Provide the [x, y] coordinate of the cell's center where the given text is located.  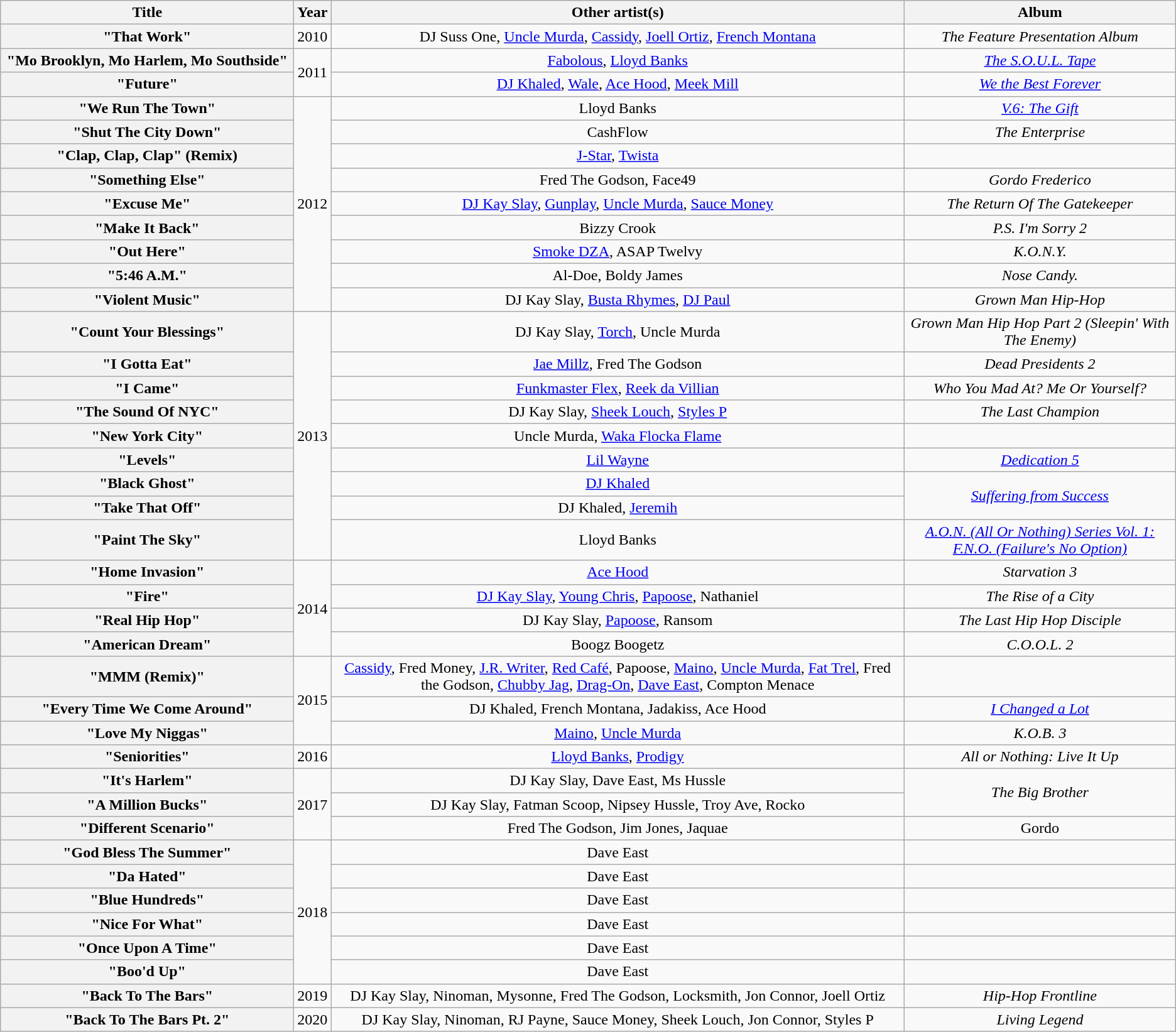
"Clap, Clap, Clap" (Remix) [147, 156]
Grown Man Hip-Hop [1040, 300]
Lloyd Banks, Prodigy [618, 757]
The Last Champion [1040, 412]
"Back To The Bars Pt. 2" [147, 1019]
The Feature Presentation Album [1040, 36]
"Make It Back" [147, 227]
"Violent Music" [147, 300]
"A Million Bucks" [147, 805]
"The Sound Of NYC" [147, 412]
"MMM (Remix)" [147, 676]
Hip-Hop Frontline [1040, 996]
I Changed a Lot [1040, 709]
We the Best Forever [1040, 84]
Dedication 5 [1040, 460]
The Big Brother [1040, 793]
CashFlow [618, 132]
DJ Khaled, French Montana, Jadakiss, Ace Hood [618, 709]
"I Gotta Eat" [147, 364]
2010 [313, 36]
C.O.O.L. 2 [1040, 644]
"It's Harlem" [147, 781]
"New York City" [147, 436]
Fred The Godson, Face49 [618, 180]
Living Legend [1040, 1019]
Boogz Boogetz [618, 644]
"American Dream" [147, 644]
Album [1040, 13]
Dead Presidents 2 [1040, 364]
"Take That Off" [147, 508]
"Real Hip Hop" [147, 620]
DJ Kay Slay, Sheek Louch, Styles P [618, 412]
"Boo'd Up" [147, 972]
"5:46 A.M." [147, 275]
The Enterprise [1040, 132]
DJ Kay Slay, Gunplay, Uncle Murda, Sauce Money [618, 204]
2016 [313, 757]
DJ Khaled [618, 484]
"Something Else" [147, 180]
All or Nothing: Live It Up [1040, 757]
"Home Invasion" [147, 572]
Jae Millz, Fred The Godson [618, 364]
K.O.N.Y. [1040, 251]
2019 [313, 996]
2013 [313, 436]
A.O.N. (All Or Nothing) Series Vol. 1: F.N.O. (Failure's No Option) [1040, 540]
Funkmaster Flex, Reek da Villian [618, 388]
Starvation 3 [1040, 572]
2012 [313, 204]
DJ Kay Slay, Papoose, Ransom [618, 620]
"Count Your Blessings" [147, 332]
DJ Kay Slay, Dave East, Ms Hussle [618, 781]
The Return Of The Gatekeeper [1040, 204]
Lil Wayne [618, 460]
"Different Scenario" [147, 828]
2011 [313, 72]
2018 [313, 912]
"Excuse Me" [147, 204]
Year [313, 13]
DJ Kay Slay, Fatman Scoop, Nipsey Hussle, Troy Ave, Rocko [618, 805]
J-Star, Twista [618, 156]
Title [147, 13]
"Fire" [147, 596]
"Out Here" [147, 251]
DJ Kay Slay, Ninoman, Mysonne, Fred The Godson, Locksmith, Jon Connor, Joell Ortiz [618, 996]
"Shut The City Down" [147, 132]
Who You Mad At? Me Or Yourself? [1040, 388]
Grown Man Hip Hop Part 2 (Sleepin' With The Enemy) [1040, 332]
2020 [313, 1019]
"Mo Brooklyn, Mo Harlem, Mo Southside" [147, 60]
Other artist(s) [618, 13]
Cassidy, Fred Money, J.R. Writer, Red Café, Papoose, Maino, Uncle Murda, Fat Trel, Fred the Godson, Chubby Jag, Drag-On, Dave East, Compton Menace [618, 676]
DJ Kay Slay, Ninoman, RJ Payne, Sauce Money, Sheek Louch, Jon Connor, Styles P [618, 1019]
"God Bless The Summer" [147, 852]
Gordo Frederico [1040, 180]
"I Came" [147, 388]
Uncle Murda, Waka Flocka Flame [618, 436]
"Nice For What" [147, 924]
"Every Time We Come Around" [147, 709]
Fabolous, Lloyd Banks [618, 60]
P.S. I'm Sorry 2 [1040, 227]
"Da Hated" [147, 876]
The Last Hip Hop Disciple [1040, 620]
"That Work" [147, 36]
DJ Khaled, Wale, Ace Hood, Meek Mill [618, 84]
The Rise of a City [1040, 596]
"Back To The Bars" [147, 996]
DJ Kay Slay, Torch, Uncle Murda [618, 332]
2014 [313, 608]
The S.O.U.L. Tape [1040, 60]
2017 [313, 805]
"Seniorities" [147, 757]
"Black Ghost" [147, 484]
2015 [313, 700]
Bizzy Crook [618, 227]
Fred The Godson, Jim Jones, Jaquae [618, 828]
"Love My Niggas" [147, 733]
"We Run The Town" [147, 108]
"Future" [147, 84]
DJ Kay Slay, Busta Rhymes, DJ Paul [618, 300]
DJ Khaled, Jeremih [618, 508]
Nose Candy. [1040, 275]
K.O.B. 3 [1040, 733]
"Once Upon A Time" [147, 948]
DJ Kay Slay, Young Chris, Papoose, Nathaniel [618, 596]
"Levels" [147, 460]
V.6: The Gift [1040, 108]
Smoke DZA, ASAP Twelvy [618, 251]
Ace Hood [618, 572]
"Paint The Sky" [147, 540]
"Blue Hundreds" [147, 900]
DJ Suss One, Uncle Murda, Cassidy, Joell Ortiz, French Montana [618, 36]
Maino, Uncle Murda [618, 733]
Al-Doe, Boldy James [618, 275]
Suffering from Success [1040, 496]
Gordo [1040, 828]
